Detect which cell encompasses the target text, then output its (X, Y) center coordinate. 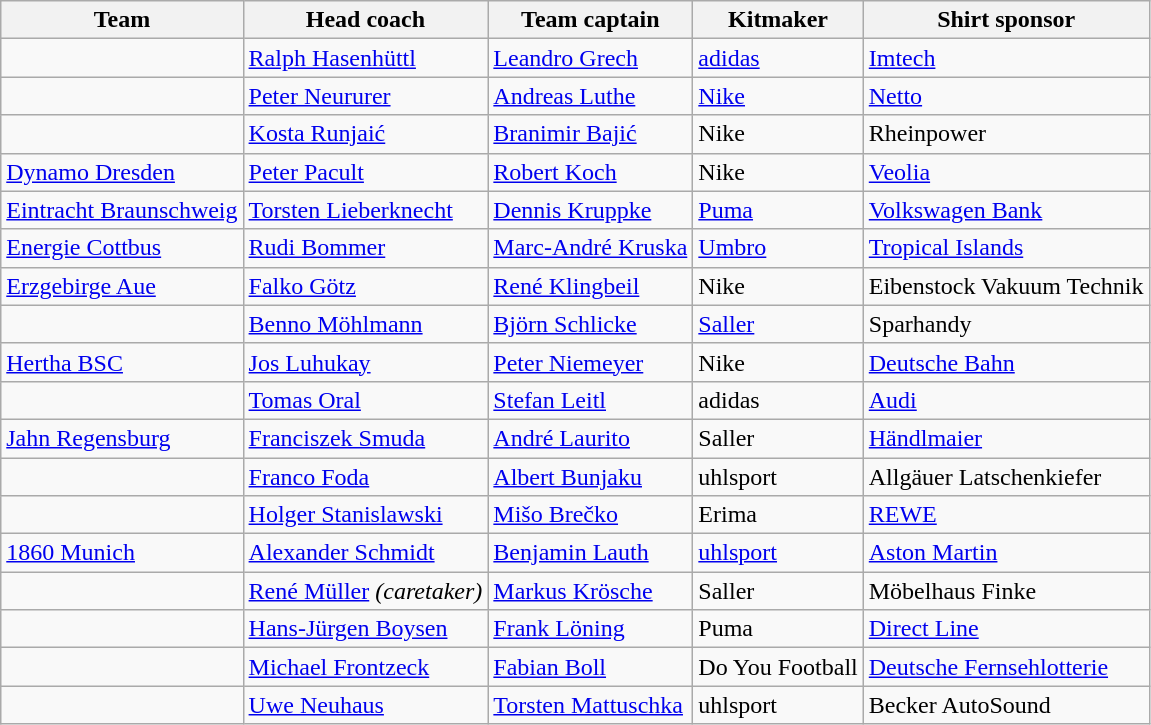
Hertha BSC (122, 362)
Allgäuer Latschenkiefer (1006, 477)
Team (122, 20)
Do You Football (778, 667)
Tomas Oral (366, 400)
Peter Pacult (366, 172)
Torsten Mattuschka (590, 705)
Eibenstock Vakuum Technik (1006, 286)
Benjamin Lauth (590, 553)
Audi (1006, 400)
Jahn Regensburg (122, 438)
Peter Neururer (366, 96)
Robert Koch (590, 172)
Deutsche Fernsehlotterie (1006, 667)
René Klingbeil (590, 286)
Veolia (1006, 172)
Frank Löning (590, 629)
Mišo Brečko (590, 515)
Peter Niemeyer (590, 362)
Ralph Hasenhüttl (366, 58)
Leandro Grech (590, 58)
Uwe Neuhaus (366, 705)
Netto (1006, 96)
Tropical Islands (1006, 248)
Erima (778, 515)
Dennis Kruppke (590, 210)
Fabian Boll (590, 667)
Imtech (1006, 58)
Holger Stanislawski (366, 515)
Benno Möhlmann (366, 324)
Franco Foda (366, 477)
REWE (1006, 515)
Alexander Schmidt (366, 553)
Markus Krösche (590, 591)
Deutsche Bahn (1006, 362)
Aston Martin (1006, 553)
1860 Munich (122, 553)
Head coach (366, 20)
Franciszek Smuda (366, 438)
Erzgebirge Aue (122, 286)
Hans-Jürgen Boysen (366, 629)
Möbelhaus Finke (1006, 591)
Dynamo Dresden (122, 172)
Eintracht Braunschweig (122, 210)
Umbro (778, 248)
Jos Luhukay (366, 362)
Volkswagen Bank (1006, 210)
Stefan Leitl (590, 400)
Albert Bunjaku (590, 477)
Direct Line (1006, 629)
Rudi Bommer (366, 248)
Falko Götz (366, 286)
Becker AutoSound (1006, 705)
Branimir Bajić (590, 134)
Shirt sponsor (1006, 20)
Rheinpower (1006, 134)
Torsten Lieberknecht (366, 210)
René Müller (caretaker) (366, 591)
Sparhandy (1006, 324)
Kitmaker (778, 20)
Björn Schlicke (590, 324)
Energie Cottbus (122, 248)
Team captain (590, 20)
André Laurito (590, 438)
Andreas Luthe (590, 96)
Kosta Runjaić (366, 134)
Marc-André Kruska (590, 248)
Michael Frontzeck (366, 667)
Händlmaier (1006, 438)
